Find where the given text appears and provide that cell's center as [x, y] coordinate. 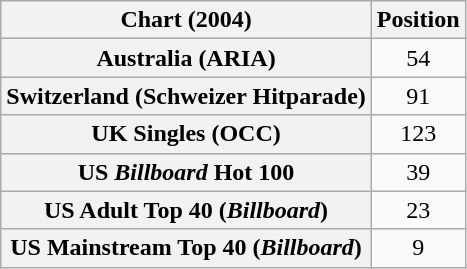
Chart (2004) [186, 20]
91 [418, 96]
23 [418, 210]
39 [418, 172]
UK Singles (OCC) [186, 134]
9 [418, 248]
US Billboard Hot 100 [186, 172]
123 [418, 134]
Switzerland (Schweizer Hitparade) [186, 96]
Australia (ARIA) [186, 58]
US Adult Top 40 (Billboard) [186, 210]
54 [418, 58]
Position [418, 20]
US Mainstream Top 40 (Billboard) [186, 248]
